Pinpoint the cell where the given text exists, returning its (X, Y) midpoint coordinate. 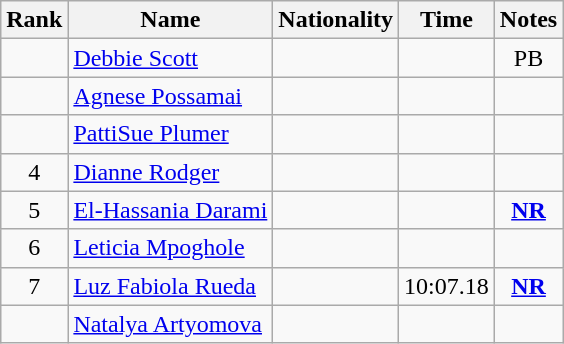
Dianne Rodger (170, 172)
Leticia Mpoghole (170, 248)
El-Hassania Darami (170, 210)
Rank (34, 20)
Natalya Artyomova (170, 324)
Name (170, 20)
10:07.18 (447, 286)
Notes (528, 20)
5 (34, 210)
Agnese Possamai (170, 96)
PB (528, 58)
Time (447, 20)
Luz Fabiola Rueda (170, 286)
Debbie Scott (170, 58)
6 (34, 248)
Nationality (336, 20)
7 (34, 286)
PattiSue Plumer (170, 134)
4 (34, 172)
